Output the [X, Y] coordinate of the center of the cell containing the given text.  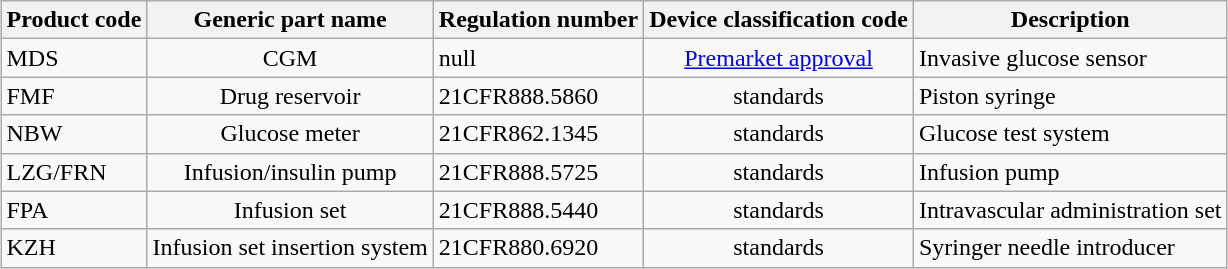
Description [1070, 20]
Infusion/insulin pump [290, 172]
Drug reservoir [290, 96]
MDS [74, 58]
Infusion set insertion system [290, 248]
Invasive glucose sensor [1070, 58]
NBW [74, 134]
21CFR888.5725 [538, 172]
LZG/FRN [74, 172]
Glucose meter [290, 134]
Glucose test system [1070, 134]
Syringer needle introducer [1070, 248]
Premarket approval [779, 58]
Infusion set [290, 210]
FMF [74, 96]
Device classification code [779, 20]
Product code [74, 20]
Regulation number [538, 20]
null [538, 58]
KZH [74, 248]
Generic part name [290, 20]
21CFR888.5860 [538, 96]
FPA [74, 210]
Infusion pump [1070, 172]
Intravascular administration set [1070, 210]
CGM [290, 58]
21CFR888.5440 [538, 210]
Piston syringe [1070, 96]
21CFR862.1345 [538, 134]
21CFR880.6920 [538, 248]
